Output the [X, Y] coordinate of the center of the cell containing the given text.  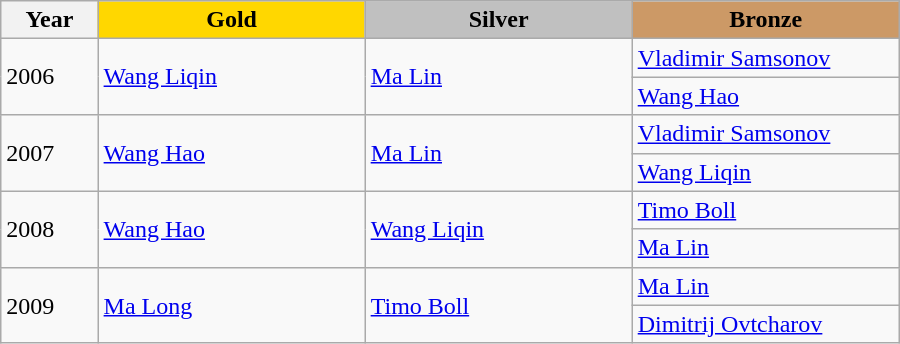
Dimitrij Ovtcharov [766, 324]
Silver [498, 20]
2008 [50, 229]
Year [50, 20]
2007 [50, 153]
Bronze [766, 20]
2009 [50, 305]
Ma Long [232, 305]
2006 [50, 77]
Gold [232, 20]
